From the cell containing the given text, extract its center point as (x, y) coordinate. 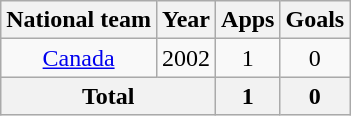
National team (79, 20)
Apps (248, 20)
2002 (186, 58)
Canada (79, 58)
Goals (315, 20)
Year (186, 20)
Total (108, 96)
